Find where the given text appears and provide that cell's center as [x, y] coordinate. 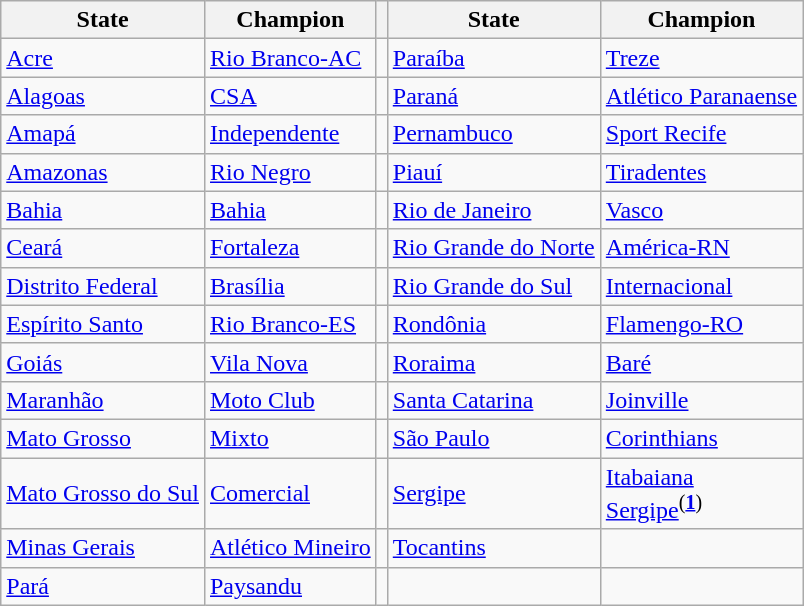
Joinville [701, 400]
Paysandu [290, 586]
CSA [290, 96]
Alagoas [103, 96]
Paraíba [494, 58]
Acre [103, 58]
Treze [701, 58]
Amapá [103, 134]
ItabaianaSergipe(1) [701, 494]
Sergipe [494, 494]
Comercial [290, 494]
Vila Nova [290, 362]
Santa Catarina [494, 400]
Mixto [290, 438]
Amazonas [103, 172]
Rio Grande do Norte [494, 248]
Minas Gerais [103, 548]
América-RN [701, 248]
Corinthians [701, 438]
Pará [103, 586]
Atlético Mineiro [290, 548]
Piauí [494, 172]
Rio Negro [290, 172]
Goiás [103, 362]
Brasília [290, 286]
Mato Grosso [103, 438]
Baré [701, 362]
Rio de Janeiro [494, 210]
Internacional [701, 286]
Atlético Paranaense [701, 96]
Rio Grande do Sul [494, 286]
Vasco [701, 210]
Tocantins [494, 548]
Ceará [103, 248]
Paraná [494, 96]
Sport Recife [701, 134]
Roraima [494, 362]
Maranhão [103, 400]
Fortaleza [290, 248]
Pernambuco [494, 134]
Tiradentes [701, 172]
Moto Club [290, 400]
Rio Branco-ES [290, 324]
Rondônia [494, 324]
Mato Grosso do Sul [103, 494]
São Paulo [494, 438]
Flamengo-RO [701, 324]
Independente [290, 134]
Espírito Santo [103, 324]
Distrito Federal [103, 286]
Rio Branco-AC [290, 58]
